Provide the [X, Y] coordinate of the cell's center where the given text is located.  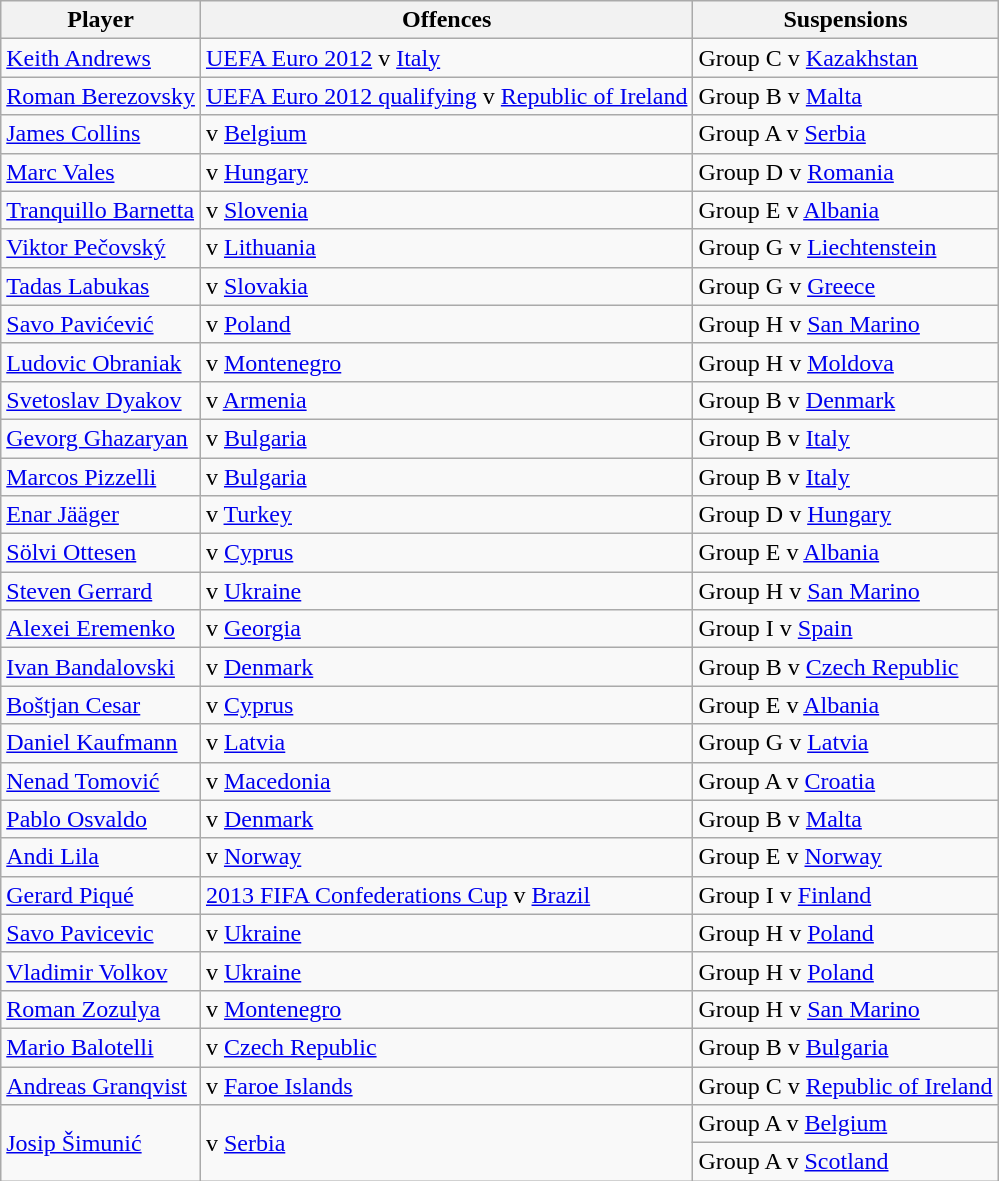
Group C v Republic of Ireland [846, 1085]
Group D v Hungary [846, 515]
Daniel Kaufmann [101, 743]
Group C v Kazakhstan [846, 58]
Marc Vales [101, 172]
Marcos Pizzelli [101, 477]
Ivan Bandalovski [101, 667]
v Czech Republic [446, 1047]
Andi Lila [101, 857]
Group D v Romania [846, 172]
Pablo Osvaldo [101, 819]
Suspensions [846, 20]
v Norway [446, 857]
Steven Gerrard [101, 591]
v Georgia [446, 629]
Savo Pavićević [101, 324]
Nenad Tomović [101, 781]
v Faroe Islands [446, 1085]
v Slovenia [446, 210]
Group G v Greece [846, 286]
Group G v Liechtenstein [846, 248]
v Armenia [446, 400]
Josip Šimunić [101, 1143]
Roman Zozulya [101, 1009]
Offences [446, 20]
v Hungary [446, 172]
Keith Andrews [101, 58]
v Lithuania [446, 248]
Savo Pavicevic [101, 933]
2013 FIFA Confederations Cup v Brazil [446, 895]
UEFA Euro 2012 qualifying v Republic of Ireland [446, 96]
Group A v Croatia [846, 781]
Mario Balotelli [101, 1047]
Boštjan Cesar [101, 705]
Roman Berezovsky [101, 96]
Ludovic Obraniak [101, 362]
Group I v Finland [846, 895]
Tadas Labukas [101, 286]
v Slovakia [446, 286]
Svetoslav Dyakov [101, 400]
James Collins [101, 134]
Group B v Bulgaria [846, 1047]
Group E v Norway [846, 857]
Tranquillo Barnetta [101, 210]
Sölvi Ottesen [101, 553]
Group B v Denmark [846, 400]
Group A v Scotland [846, 1162]
v Latvia [446, 743]
Enar Jääger [101, 515]
Andreas Granqvist [101, 1085]
v Macedonia [446, 781]
Viktor Pečovský [101, 248]
v Belgium [446, 134]
v Poland [446, 324]
Group G v Latvia [846, 743]
UEFA Euro 2012 v Italy [446, 58]
v Serbia [446, 1143]
Group A v Belgium [846, 1124]
Player [101, 20]
v Turkey [446, 515]
Group I v Spain [846, 629]
Alexei Eremenko [101, 629]
Group B v Czech Republic [846, 667]
Group H v Moldova [846, 362]
Gerard Piqué [101, 895]
Group A v Serbia [846, 134]
Vladimir Volkov [101, 971]
Gevorg Ghazaryan [101, 438]
